Provide the [x, y] coordinate of the cell's center where the given text is located.  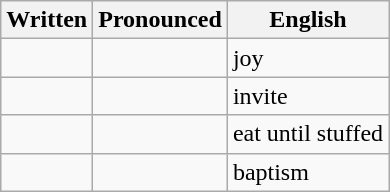
eat until stuffed [308, 134]
invite [308, 96]
baptism [308, 172]
joy [308, 58]
Written [47, 20]
Pronounced [160, 20]
English [308, 20]
